Extract the [x, y] coordinate from the center of the cell holding the provided text.  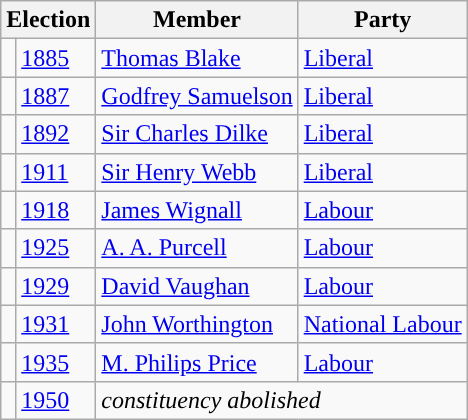
Party [382, 20]
1918 [56, 210]
1931 [56, 324]
1892 [56, 134]
constituency abolished [282, 400]
1885 [56, 58]
Election [48, 20]
James Wignall [197, 210]
David Vaughan [197, 286]
1911 [56, 172]
National Labour [382, 324]
Godfrey Samuelson [197, 96]
Sir Henry Webb [197, 172]
1935 [56, 362]
Thomas Blake [197, 58]
1887 [56, 96]
1950 [56, 400]
A. A. Purcell [197, 248]
John Worthington [197, 324]
1925 [56, 248]
1929 [56, 286]
M. Philips Price [197, 362]
Sir Charles Dilke [197, 134]
Member [197, 20]
